Search for the cell housing the specified text and yield its [X, Y] center coordinate. 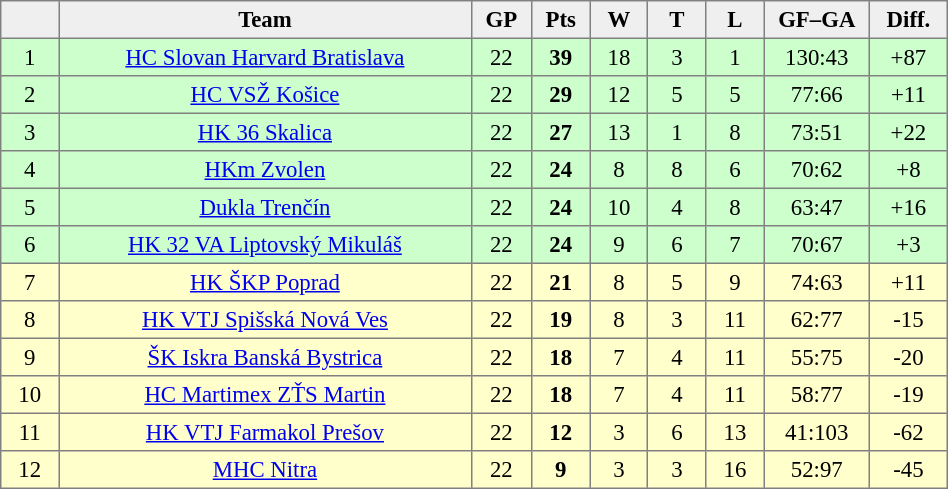
19 [560, 320]
-20 [909, 357]
27 [560, 132]
16 [735, 470]
77:66 [817, 95]
70:62 [817, 170]
55:75 [817, 357]
ŠK Iskra Banská Bystrica [265, 357]
130:43 [817, 57]
W [619, 20]
+8 [909, 170]
HC Slovan Harvard Bratislava [265, 57]
MHC Nitra [265, 470]
-15 [909, 320]
HK VTJ Farmakol Prešov [265, 432]
GP [501, 20]
+16 [909, 207]
+3 [909, 245]
HC Martimex ZŤS Martin [265, 395]
73:51 [817, 132]
Team [265, 20]
+22 [909, 132]
70:67 [817, 245]
62:77 [817, 320]
HKm Zvolen [265, 170]
29 [560, 95]
L [735, 20]
41:103 [817, 432]
HK VTJ Spišská Nová Ves [265, 320]
52:97 [817, 470]
HK ŠKP Poprad [265, 282]
39 [560, 57]
GF–GA [817, 20]
-19 [909, 395]
2 [30, 95]
21 [560, 282]
HK 36 Skalica [265, 132]
T [677, 20]
63:47 [817, 207]
HK 32 VA Liptovský Mikuláš [265, 245]
Dukla Trenčín [265, 207]
58:77 [817, 395]
-62 [909, 432]
HC VSŽ Košice [265, 95]
+87 [909, 57]
-45 [909, 470]
74:63 [817, 282]
Diff. [909, 20]
Pts [560, 20]
